Extract the [x, y] coordinate from the center of the cell holding the provided text.  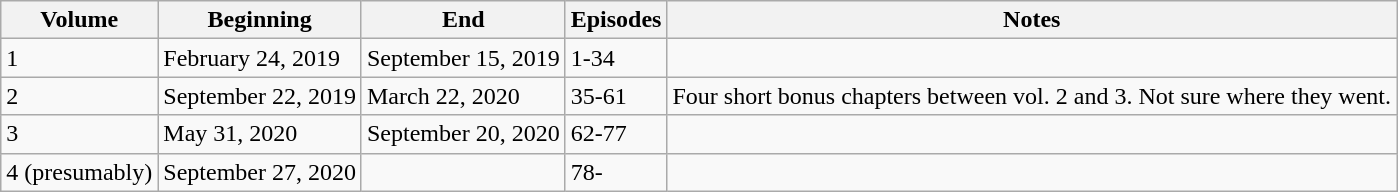
May 31, 2020 [260, 134]
1 [80, 58]
1-34 [616, 58]
September 15, 2019 [463, 58]
Episodes [616, 20]
Notes [1032, 20]
March 22, 2020 [463, 96]
September 22, 2019 [260, 96]
78- [616, 172]
35-61 [616, 96]
62-77 [616, 134]
2 [80, 96]
Beginning [260, 20]
February 24, 2019 [260, 58]
Volume [80, 20]
End [463, 20]
September 27, 2020 [260, 172]
Four short bonus chapters between vol. 2 and 3. Not sure where they went. [1032, 96]
4 (presumably) [80, 172]
September 20, 2020 [463, 134]
3 [80, 134]
